Provide the (x, y) coordinate of the cell's center where the given text is located.  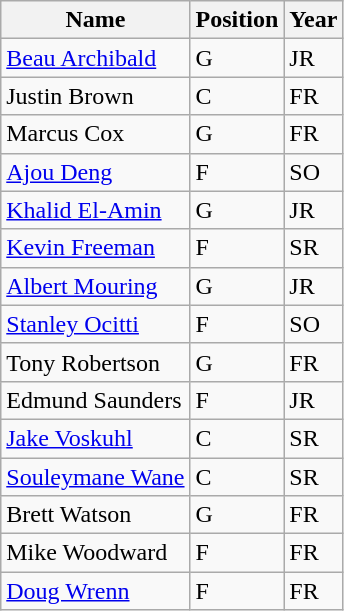
Brett Watson (96, 515)
Edmund Saunders (96, 400)
Souleymane Wane (96, 477)
Kevin Freeman (96, 248)
Justin Brown (96, 96)
Mike Woodward (96, 553)
Tony Robertson (96, 362)
Position (237, 20)
Doug Wrenn (96, 591)
Jake Voskuhl (96, 438)
Marcus Cox (96, 134)
Beau Archibald (96, 58)
Khalid El-Amin (96, 210)
Albert Mouring (96, 286)
Ajou Deng (96, 172)
Name (96, 20)
Year (314, 20)
Stanley Ocitti (96, 324)
